Search for the cell housing the specified text and yield its [X, Y] center coordinate. 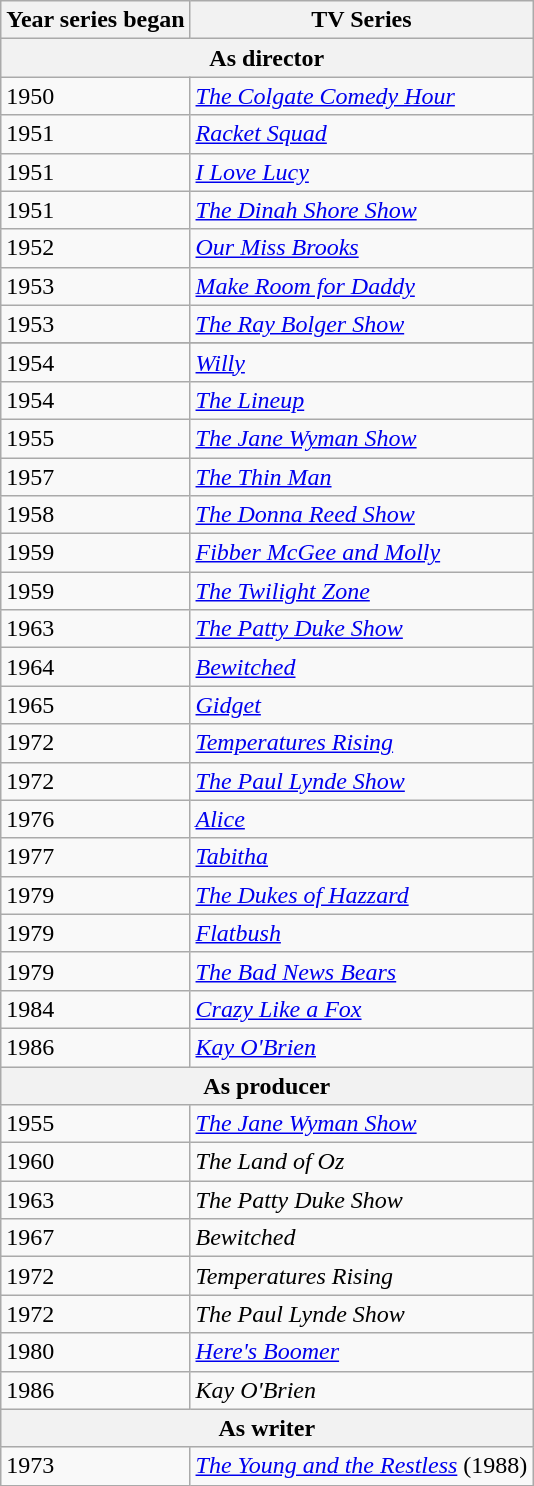
Year series began [96, 20]
TV Series [362, 20]
Tabitha [362, 857]
The Young and the Restless (1988) [362, 1466]
1980 [96, 1352]
The Ray Bolger Show [362, 324]
The Dinah Shore Show [362, 210]
The Lineup [362, 400]
Fibber McGee and Molly [362, 553]
Racket Squad [362, 134]
The Twilight Zone [362, 591]
Here's Boomer [362, 1352]
I Love Lucy [362, 172]
The Thin Man [362, 477]
The Land of Oz [362, 1162]
Flatbush [362, 933]
The Donna Reed Show [362, 515]
Gidget [362, 705]
Make Room for Daddy [362, 286]
1977 [96, 857]
As writer [267, 1428]
1960 [96, 1162]
1976 [96, 819]
The Colgate Comedy Hour [362, 96]
Our Miss Brooks [362, 248]
1964 [96, 667]
1952 [96, 248]
1967 [96, 1238]
As producer [267, 1085]
1965 [96, 705]
Crazy Like a Fox [362, 1009]
The Bad News Bears [362, 971]
As director [267, 58]
1973 [96, 1466]
1957 [96, 477]
1958 [96, 515]
Willy [362, 362]
1950 [96, 96]
1984 [96, 1009]
The Dukes of Hazzard [362, 895]
Alice [362, 819]
